Identify which cell holds the provided text, then report its (x, y) central coordinate. 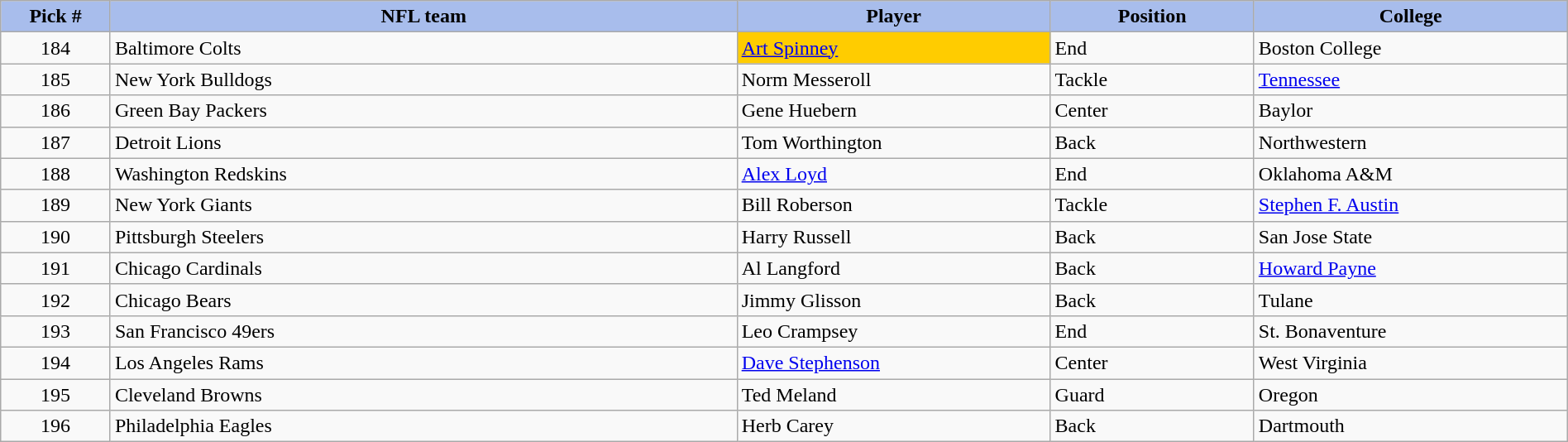
Player (893, 17)
186 (56, 111)
Tennessee (1411, 79)
Guard (1152, 395)
Stephen F. Austin (1411, 205)
Los Angeles Rams (423, 363)
Harry Russell (893, 237)
Gene Huebern (893, 111)
187 (56, 142)
Bill Roberson (893, 205)
Chicago Bears (423, 300)
San Francisco 49ers (423, 331)
San Jose State (1411, 237)
Position (1152, 17)
Baltimore Colts (423, 48)
Oregon (1411, 395)
New York Bulldogs (423, 79)
Northwestern (1411, 142)
189 (56, 205)
West Virginia (1411, 363)
184 (56, 48)
Philadelphia Eagles (423, 426)
193 (56, 331)
195 (56, 395)
Tulane (1411, 300)
Art Spinney (893, 48)
Dartmouth (1411, 426)
Ted Meland (893, 395)
Al Langford (893, 268)
Pick # (56, 17)
185 (56, 79)
Howard Payne (1411, 268)
191 (56, 268)
St. Bonaventure (1411, 331)
Boston College (1411, 48)
Baylor (1411, 111)
194 (56, 363)
New York Giants (423, 205)
Alex Loyd (893, 174)
Chicago Cardinals (423, 268)
192 (56, 300)
Dave Stephenson (893, 363)
Detroit Lions (423, 142)
Cleveland Browns (423, 395)
NFL team (423, 17)
196 (56, 426)
Jimmy Glisson (893, 300)
188 (56, 174)
Pittsburgh Steelers (423, 237)
Tom Worthington (893, 142)
Leo Crampsey (893, 331)
190 (56, 237)
Herb Carey (893, 426)
Norm Messeroll (893, 79)
Washington Redskins (423, 174)
College (1411, 17)
Oklahoma A&M (1411, 174)
Green Bay Packers (423, 111)
